Find where the given text appears and provide that cell's center as (X, Y) coordinate. 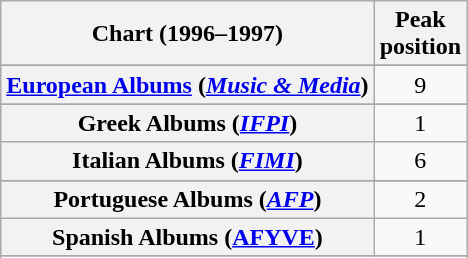
Greek Albums (IFPI) (188, 123)
Chart (1996–1997) (188, 34)
9 (420, 85)
European Albums (Music & Media) (188, 85)
Portuguese Albums (AFP) (188, 199)
Spanish Albums (AFYVE) (188, 237)
Italian Albums (FIMI) (188, 161)
2 (420, 199)
Peakposition (420, 34)
6 (420, 161)
